Detect which cell encompasses the target text, then output its (X, Y) center coordinate. 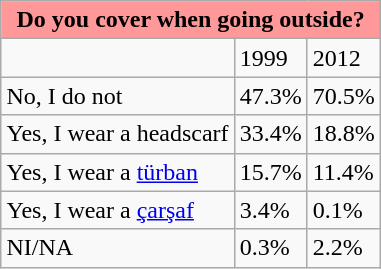
1999 (270, 58)
Yes, I wear a türban (118, 172)
18.8% (344, 134)
15.7% (270, 172)
33.4% (270, 134)
0.1% (344, 210)
11.4% (344, 172)
No, I do not (118, 96)
NI/NA (118, 248)
Yes, I wear a headscarf (118, 134)
2.2% (344, 248)
Yes, I wear a çarşaf (118, 210)
0.3% (270, 248)
2012 (344, 58)
3.4% (270, 210)
70.5% (344, 96)
47.3% (270, 96)
Do you cover when going outside? (190, 20)
